Determine the [X, Y] coordinate at the center of the cell enclosing the given text.  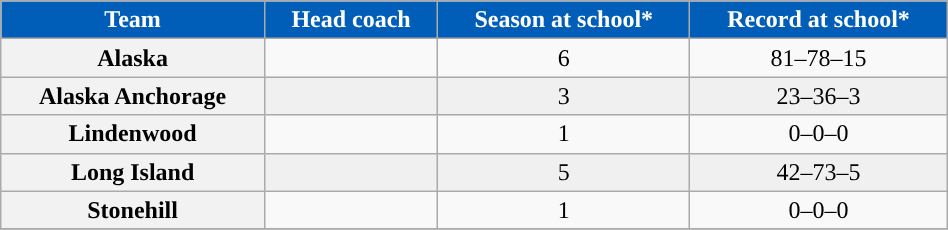
Stonehill [133, 210]
Alaska Anchorage [133, 96]
Alaska [133, 58]
Head coach [350, 20]
81–78–15 [818, 58]
6 [564, 58]
23–36–3 [818, 96]
Lindenwood [133, 134]
Season at school* [564, 20]
3 [564, 96]
Team [133, 20]
Long Island [133, 172]
Record at school* [818, 20]
42–73–5 [818, 172]
5 [564, 172]
